Scan for the cell matching the given text and deliver its [X, Y] coordinate at center. 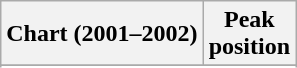
Chart (2001–2002) [102, 34]
Peakposition [249, 34]
